Detect which cell encompasses the target text, then output its (X, Y) center coordinate. 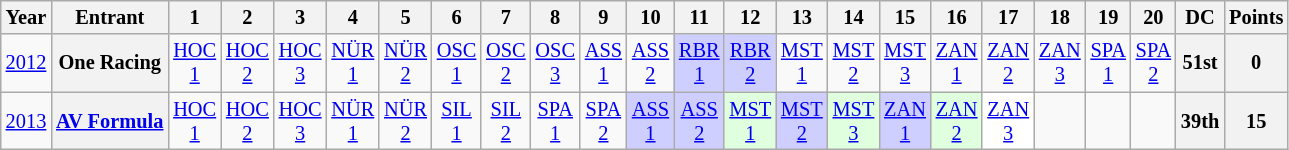
SIL2 (506, 121)
RBR2 (750, 63)
19 (1108, 17)
10 (650, 17)
RBR1 (699, 63)
1 (194, 17)
11 (699, 17)
Year (26, 17)
OSC2 (506, 63)
8 (556, 17)
DC (1200, 17)
7 (506, 17)
3 (300, 17)
AV Formula (110, 121)
17 (1008, 17)
39th (1200, 121)
16 (957, 17)
6 (456, 17)
9 (604, 17)
14 (854, 17)
51st (1200, 63)
One Racing (110, 63)
OSC3 (556, 63)
SIL1 (456, 121)
0 (1256, 63)
Entrant (110, 17)
4 (352, 17)
2013 (26, 121)
18 (1060, 17)
Points (1256, 17)
2012 (26, 63)
5 (406, 17)
2 (248, 17)
20 (1154, 17)
12 (750, 17)
13 (802, 17)
OSC1 (456, 63)
